Output the (x, y) coordinate of the center of the cell containing the given text.  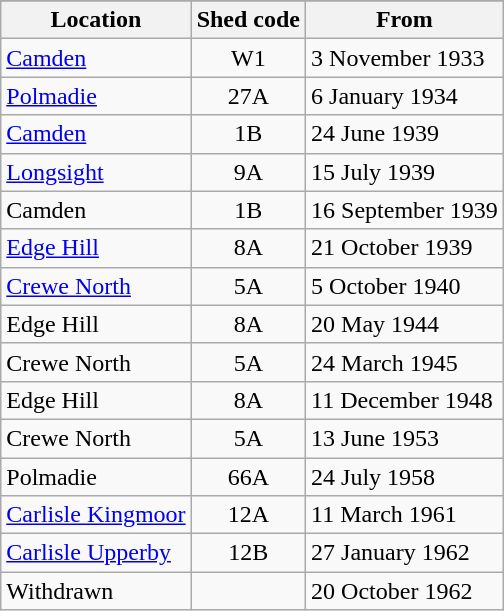
13 June 1953 (405, 438)
From (405, 20)
11 December 1948 (405, 400)
Withdrawn (96, 591)
6 January 1934 (405, 96)
24 March 1945 (405, 362)
27 January 1962 (405, 553)
27A (248, 96)
12B (248, 553)
5 October 1940 (405, 286)
11 March 1961 (405, 515)
20 May 1944 (405, 324)
24 June 1939 (405, 134)
Location (96, 20)
15 July 1939 (405, 172)
9A (248, 172)
21 October 1939 (405, 248)
Carlisle Kingmoor (96, 515)
W1 (248, 58)
Shed code (248, 20)
Longsight (96, 172)
3 November 1933 (405, 58)
Carlisle Upperby (96, 553)
12A (248, 515)
66A (248, 477)
24 July 1958 (405, 477)
16 September 1939 (405, 210)
20 October 1962 (405, 591)
